Capture the cell that displays the provided text and extract its [X, Y] central coordinate. 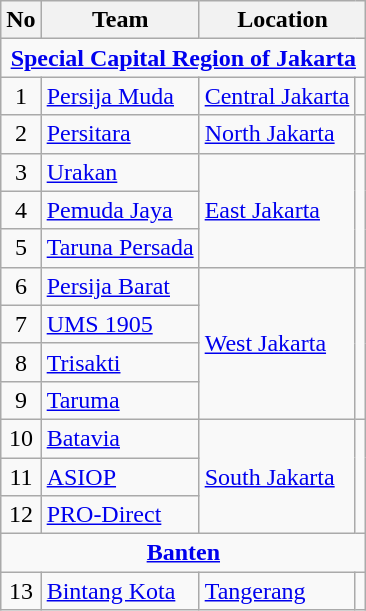
Bintang Kota [120, 591]
West Jakarta [277, 343]
ASIOP [120, 477]
South Jakarta [277, 476]
Trisakti [120, 362]
East Jakarta [277, 210]
PRO-Direct [120, 515]
7 [21, 324]
Location [282, 20]
Taruna Persada [120, 248]
UMS 1905 [120, 324]
Central Jakarta [277, 96]
Team [120, 20]
Persija Muda [120, 96]
8 [21, 362]
Persitara [120, 134]
Banten [184, 553]
13 [21, 591]
Urakan [120, 172]
Taruma [120, 400]
Persija Barat [120, 286]
Special Capital Region of Jakarta [184, 58]
9 [21, 400]
No [21, 20]
10 [21, 438]
4 [21, 210]
1 [21, 96]
Tangerang [277, 591]
12 [21, 515]
6 [21, 286]
North Jakarta [277, 134]
11 [21, 477]
2 [21, 134]
3 [21, 172]
Pemuda Jaya [120, 210]
Batavia [120, 438]
5 [21, 248]
